For the text-containing cell, return its midpoint in (x, y) coordinate format. 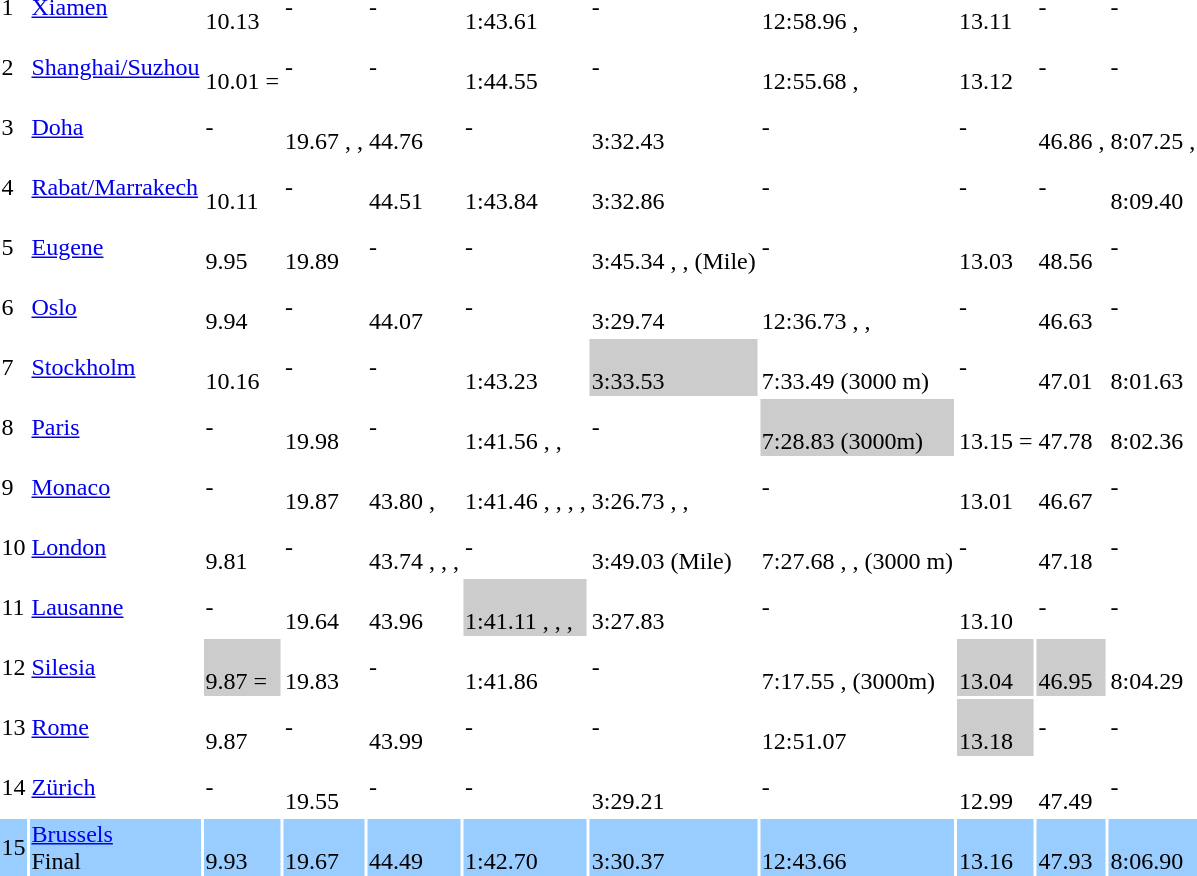
Lausanne (116, 608)
Eugene (116, 248)
5 (14, 248)
13.01 (996, 488)
9.87 (242, 728)
3:29.21 (674, 788)
44.51 (414, 188)
1:43.23 (526, 368)
10.16 (242, 368)
7:17.55 , (3000m) (857, 668)
7:27.68 , , (3000 m) (857, 548)
1:41.46 , , , , (526, 488)
19.67 , , (324, 128)
3:29.74 (674, 308)
43.80 , (414, 488)
3:32.86 (674, 188)
8:07.25 , (1153, 128)
8 (14, 428)
9 (14, 488)
9.81 (242, 548)
BrusselsFinal (116, 848)
8:09.40 (1153, 188)
8:04.29 (1153, 668)
10.11 (242, 188)
19.55 (324, 788)
1:41.86 (526, 668)
44.76 (414, 128)
1:41.11 , , , (526, 608)
12 (14, 668)
14 (14, 788)
47.18 (1072, 548)
Monaco (116, 488)
12:55.68 , (857, 68)
47.78 (1072, 428)
Paris (116, 428)
43.74 , , , (414, 548)
8:02.36 (1153, 428)
13.04 (996, 668)
13 (14, 728)
47.01 (1072, 368)
7 (14, 368)
3:33.53 (674, 368)
Oslo (116, 308)
Rabat/Marrakech (116, 188)
19.67 (324, 848)
Shanghai/Suzhou (116, 68)
12:43.66 (857, 848)
48.56 (1072, 248)
15 (14, 848)
44.07 (414, 308)
3:26.73 , , (674, 488)
19.89 (324, 248)
London (116, 548)
46.67 (1072, 488)
44.49 (414, 848)
9.94 (242, 308)
43.96 (414, 608)
13.03 (996, 248)
7:28.83 (3000m) (857, 428)
12:36.73 , , (857, 308)
3 (14, 128)
3:45.34 , , (Mile) (674, 248)
1:43.84 (526, 188)
19.87 (324, 488)
7:33.49 (3000 m) (857, 368)
19.64 (324, 608)
12.99 (996, 788)
Rome (116, 728)
1:44.55 (526, 68)
13.12 (996, 68)
Stockholm (116, 368)
3:32.43 (674, 128)
46.95 (1072, 668)
12:51.07 (857, 728)
9.93 (242, 848)
13.18 (996, 728)
6 (14, 308)
13.10 (996, 608)
46.63 (1072, 308)
8:06.90 (1153, 848)
3:49.03 (Mile) (674, 548)
Silesia (116, 668)
19.83 (324, 668)
Zürich (116, 788)
46.86 , (1072, 128)
47.49 (1072, 788)
4 (14, 188)
9.95 (242, 248)
43.99 (414, 728)
8:01.63 (1153, 368)
11 (14, 608)
2 (14, 68)
1:41.56 , , (526, 428)
9.87 = (242, 668)
1:42.70 (526, 848)
19.98 (324, 428)
10 (14, 548)
13.15 = (996, 428)
3:27.83 (674, 608)
10.01 = (242, 68)
13.16 (996, 848)
Doha (116, 128)
3:30.37 (674, 848)
47.93 (1072, 848)
